Detect which cell encompasses the target text, then output its [X, Y] center coordinate. 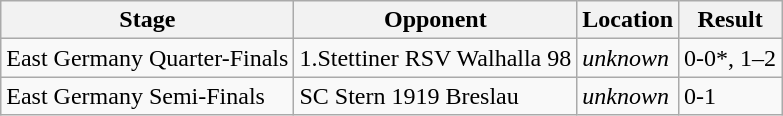
Location [628, 20]
East Germany Quarter-Finals [148, 58]
1.Stettiner RSV Walhalla 98 [436, 58]
Stage [148, 20]
Opponent [436, 20]
SC Stern 1919 Breslau [436, 96]
East Germany Semi-Finals [148, 96]
Result [730, 20]
0-0*, 1–2 [730, 58]
0-1 [730, 96]
